Identify which cell holds the provided text, then report its (x, y) central coordinate. 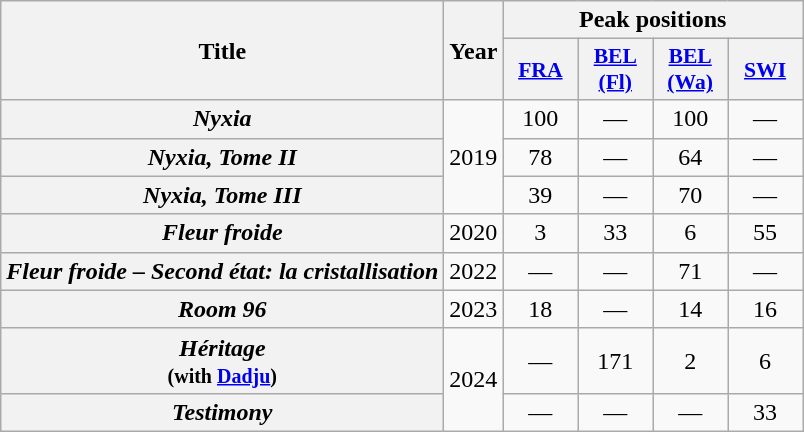
Nyxia (222, 119)
Title (222, 50)
Héritage(with Dadju) (222, 360)
Fleur froide – Second état: la cristallisation (222, 271)
2022 (474, 271)
FRA (540, 70)
3 (540, 233)
171 (616, 360)
2024 (474, 380)
2020 (474, 233)
70 (690, 195)
BEL (Fl) (616, 70)
2019 (474, 157)
BEL (Wa) (690, 70)
18 (540, 309)
Year (474, 50)
2 (690, 360)
Peak positions (653, 20)
Nyxia, Tome III (222, 195)
SWI (766, 70)
Fleur froide (222, 233)
Testimony (222, 412)
16 (766, 309)
71 (690, 271)
55 (766, 233)
39 (540, 195)
Room 96 (222, 309)
Nyxia, Tome II (222, 157)
78 (540, 157)
64 (690, 157)
2023 (474, 309)
14 (690, 309)
